Scan for the cell matching the given text and deliver its (x, y) coordinate at center. 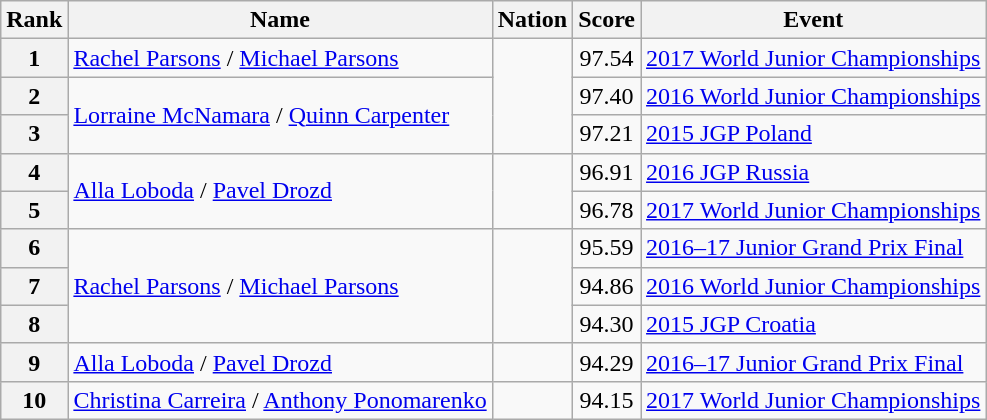
3 (34, 134)
Nation (532, 20)
8 (34, 324)
6 (34, 248)
4 (34, 172)
Event (814, 20)
Christina Carreira / Anthony Ponomarenko (280, 400)
Score (607, 20)
94.30 (607, 324)
97.21 (607, 134)
94.29 (607, 362)
5 (34, 210)
Rank (34, 20)
2 (34, 96)
97.54 (607, 58)
1 (34, 58)
95.59 (607, 248)
10 (34, 400)
Name (280, 20)
94.15 (607, 400)
96.78 (607, 210)
97.40 (607, 96)
7 (34, 286)
2016 JGP Russia (814, 172)
96.91 (607, 172)
2015 JGP Poland (814, 134)
9 (34, 362)
2015 JGP Croatia (814, 324)
Lorraine McNamara / Quinn Carpenter (280, 115)
94.86 (607, 286)
